Output the (x, y) coordinate of the center of the cell containing the given text.  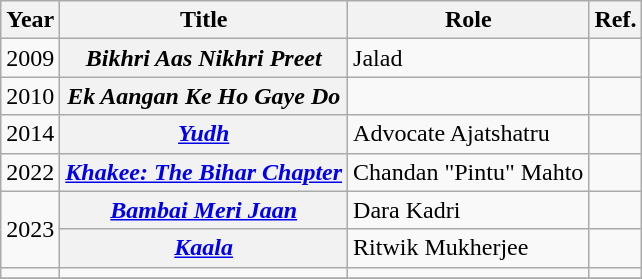
Title (204, 20)
2010 (30, 96)
Ritwik Mukherjee (468, 248)
Year (30, 20)
Yudh (204, 134)
Ek Aangan Ke Ho Gaye Do (204, 96)
2023 (30, 229)
2009 (30, 58)
Ref. (616, 20)
Dara Kadri (468, 210)
Jalad (468, 58)
Advocate Ajatshatru (468, 134)
Chandan "Pintu" Mahto (468, 172)
Khakee: The Bihar Chapter (204, 172)
2022 (30, 172)
Bikhri Aas Nikhri Preet (204, 58)
2014 (30, 134)
Role (468, 20)
Bambai Meri Jaan (204, 210)
Kaala (204, 248)
